For the text-containing cell, return its midpoint in [X, Y] coordinate format. 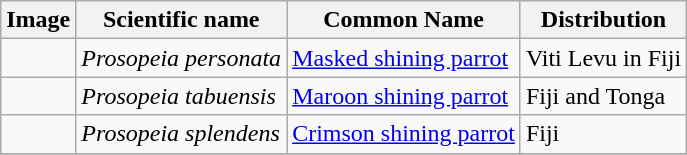
Prosopeia splendens [182, 134]
Maroon shining parrot [404, 96]
Masked shining parrot [404, 58]
Scientific name [182, 20]
Common Name [404, 20]
Prosopeia personata [182, 58]
Image [38, 20]
Fiji [603, 134]
Crimson shining parrot [404, 134]
Distribution [603, 20]
Prosopeia tabuensis [182, 96]
Fiji and Tonga [603, 96]
Viti Levu in Fiji [603, 58]
